From the cell containing the given text, extract its center point as (x, y) coordinate. 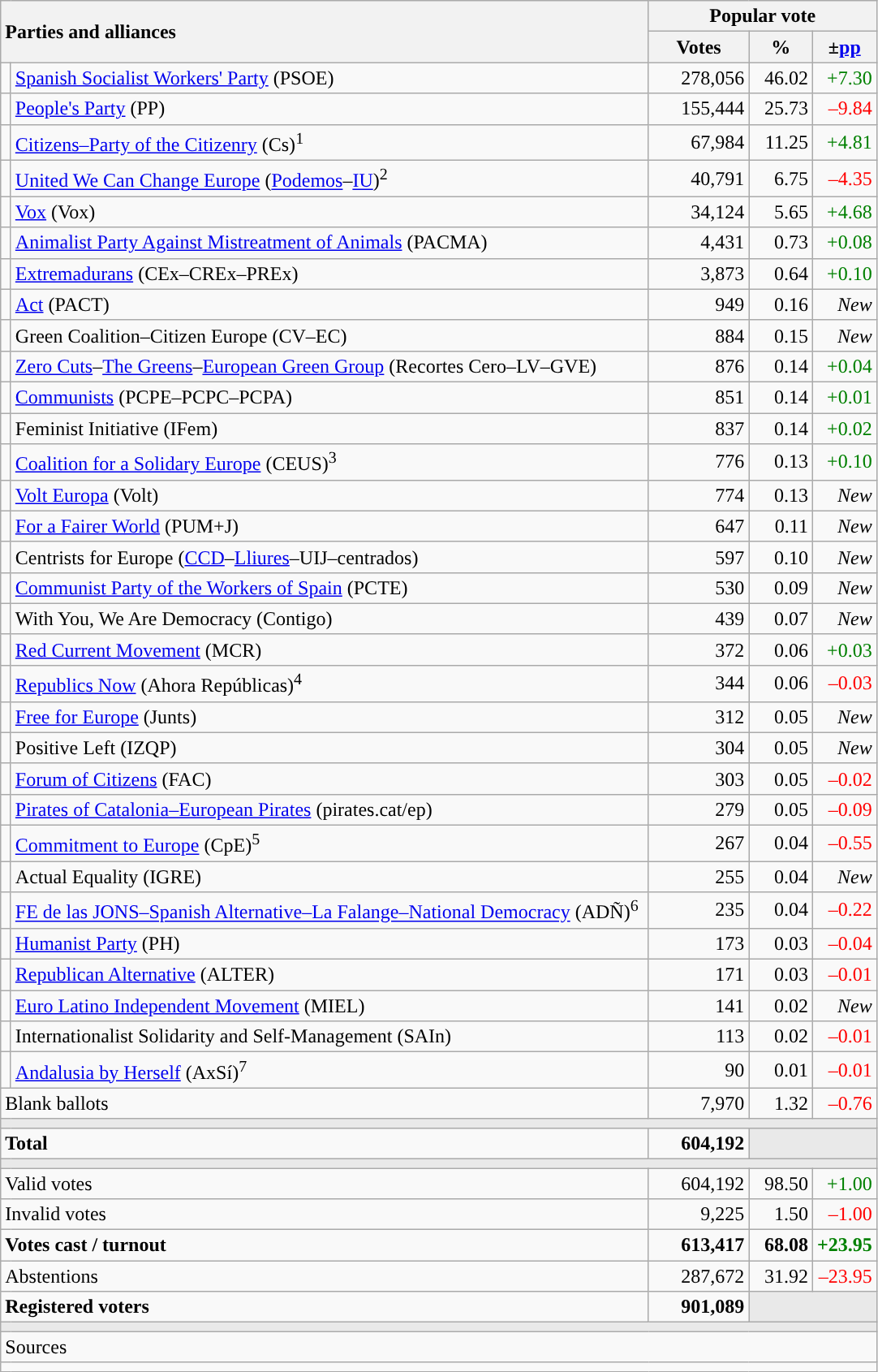
647 (699, 526)
68.08 (781, 1245)
+1.00 (844, 1184)
1.32 (781, 1103)
+0.03 (844, 649)
3,873 (699, 274)
Internationalist Solidarity and Self-Management (SAIn) (329, 1037)
851 (699, 397)
34,124 (699, 212)
597 (699, 557)
Humanist Party (PH) (329, 944)
884 (699, 335)
With You, We Are Democracy (Contigo) (329, 619)
People's Party (PP) (329, 109)
11.25 (781, 143)
46.02 (781, 78)
Abstentions (325, 1276)
–0.76 (844, 1103)
67,984 (699, 143)
Extremadurans (CEx–CREx–PREx) (329, 274)
613,417 (699, 1245)
4,431 (699, 243)
Green Coalition–Citizen Europe (CV–EC) (329, 335)
98.50 (781, 1184)
837 (699, 429)
Andalusia by Herself (AxSí)7 (329, 1070)
±pp (844, 47)
–1.00 (844, 1215)
0.73 (781, 243)
Animalist Party Against Mistreatment of Animals (PACMA) (329, 243)
Republican Alternative (ALTER) (329, 975)
279 (699, 809)
0.16 (781, 304)
Coalition for a Solidary Europe (CEUS)3 (329, 463)
Communist Party of the Workers of Spain (PCTE) (329, 588)
Actual Equality (IGRE) (329, 877)
Zero Cuts–The Greens–European Green Group (Recortes Cero–LV–GVE) (329, 366)
Commitment to Europe (CpE)5 (329, 843)
255 (699, 877)
Parties and alliances (325, 32)
141 (699, 1006)
+23.95 (844, 1245)
Forum of Citizens (FAC) (329, 779)
155,444 (699, 109)
% (781, 47)
–0.04 (844, 944)
6.75 (781, 179)
0.64 (781, 274)
949 (699, 304)
530 (699, 588)
Invalid votes (325, 1215)
Popular vote (763, 16)
–0.02 (844, 779)
Citizens–Party of the Citizenry (Cs)1 (329, 143)
–0.22 (844, 911)
287,672 (699, 1276)
171 (699, 975)
Feminist Initiative (IFem) (329, 429)
+0.02 (844, 429)
Positive Left (IZQP) (329, 748)
Volt Europa (Volt) (329, 495)
Centrists for Europe (CCD–Lliures–UIJ–centrados) (329, 557)
344 (699, 684)
Spanish Socialist Workers' Party (PSOE) (329, 78)
Pirates of Catalonia–European Pirates (pirates.cat/ep) (329, 809)
Vox (Vox) (329, 212)
+0.08 (844, 243)
90 (699, 1070)
–23.95 (844, 1276)
–0.55 (844, 843)
–9.84 (844, 109)
40,791 (699, 179)
Red Current Movement (MCR) (329, 649)
0.01 (781, 1070)
1.50 (781, 1215)
235 (699, 911)
439 (699, 619)
776 (699, 463)
For a Fairer World (PUM+J) (329, 526)
0.07 (781, 619)
Votes (699, 47)
FE de las JONS–Spanish Alternative–La Falange–National Democracy (ADÑ)6 (329, 911)
0.11 (781, 526)
Registered voters (325, 1307)
267 (699, 843)
–4.35 (844, 179)
Valid votes (325, 1184)
Act (PACT) (329, 304)
United We Can Change Europe (Podemos–IU)2 (329, 179)
304 (699, 748)
278,056 (699, 78)
9,225 (699, 1215)
25.73 (781, 109)
–0.03 (844, 684)
31.92 (781, 1276)
Blank ballots (325, 1103)
312 (699, 717)
+0.04 (844, 366)
Votes cast / turnout (325, 1245)
Free for Europe (Junts) (329, 717)
+4.68 (844, 212)
113 (699, 1037)
774 (699, 495)
+4.81 (844, 143)
0.10 (781, 557)
0.09 (781, 588)
Sources (438, 1347)
Euro Latino Independent Movement (MIEL) (329, 1006)
Republics Now (Ahora Repúblicas)4 (329, 684)
Total (325, 1143)
7,970 (699, 1103)
173 (699, 944)
901,089 (699, 1307)
+7.30 (844, 78)
303 (699, 779)
+0.01 (844, 397)
5.65 (781, 212)
372 (699, 649)
–0.09 (844, 809)
Communists (PCPE–PCPC–PCPA) (329, 397)
0.15 (781, 335)
876 (699, 366)
